Locate the cell with the specified text and output its [X, Y] center coordinate. 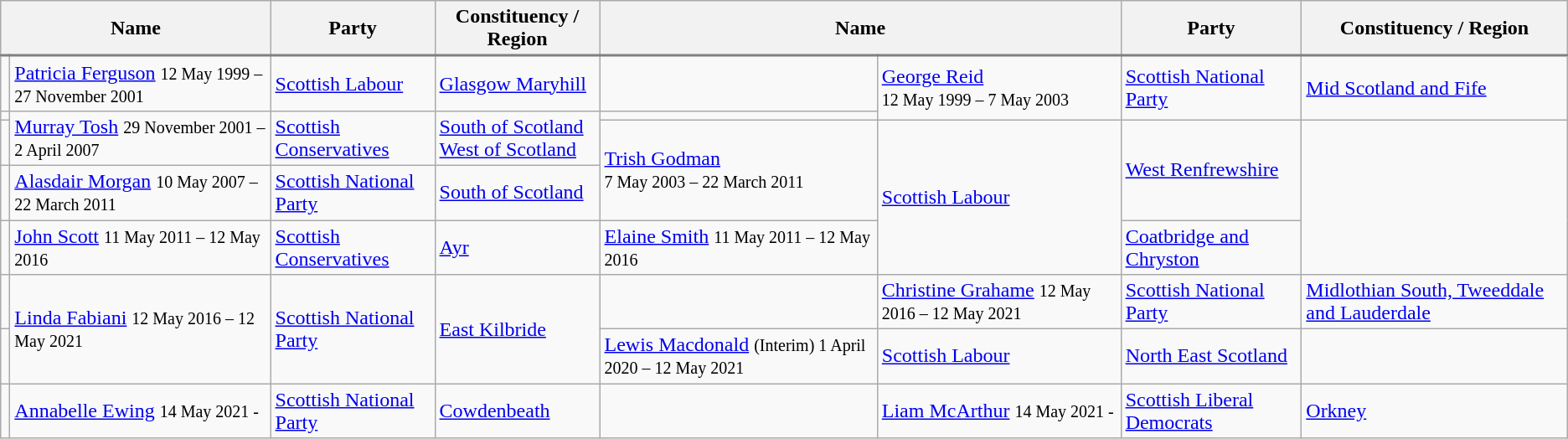
Trish Godman7 May 2003 – 22 March 2011 [739, 169]
Linda Fabiani 12 May 2016 – 12 May 2021 [141, 329]
Alasdair Morgan 10 May 2007 – 22 March 2011 [141, 193]
George Reid12 May 1999 – 7 May 2003 [998, 89]
Glasgow Maryhill [518, 84]
Lewis Macdonald (Interim) 1 April 2020 – 12 May 2021 [739, 357]
Ayr [518, 246]
North East Scotland [1211, 357]
East Kilbride [518, 329]
Annabelle Ewing 14 May 2021 - [141, 411]
Patricia Ferguson 12 May 1999 – 27 November 2001 [141, 84]
South of Scotland [518, 193]
Coatbridge and Chryston [1211, 246]
South of Scotland West of Scotland [518, 137]
Cowdenbeath [518, 411]
Elaine Smith 11 May 2011 – 12 May 2016 [739, 246]
John Scott 11 May 2011 – 12 May 2016 [141, 246]
Orkney [1434, 411]
Mid Scotland and Fife [1434, 89]
Murray Tosh 29 November 2001 – 2 April 2007 [141, 137]
Christine Grahame 12 May 2016 – 12 May 2021 [998, 302]
Liam McArthur 14 May 2021 - [998, 411]
Scottish Liberal Democrats [1211, 411]
West Renfrewshire [1211, 169]
Midlothian South, Tweeddale and Lauderdale [1434, 302]
